Determine the [X, Y] coordinate at the center of the cell enclosing the given text.  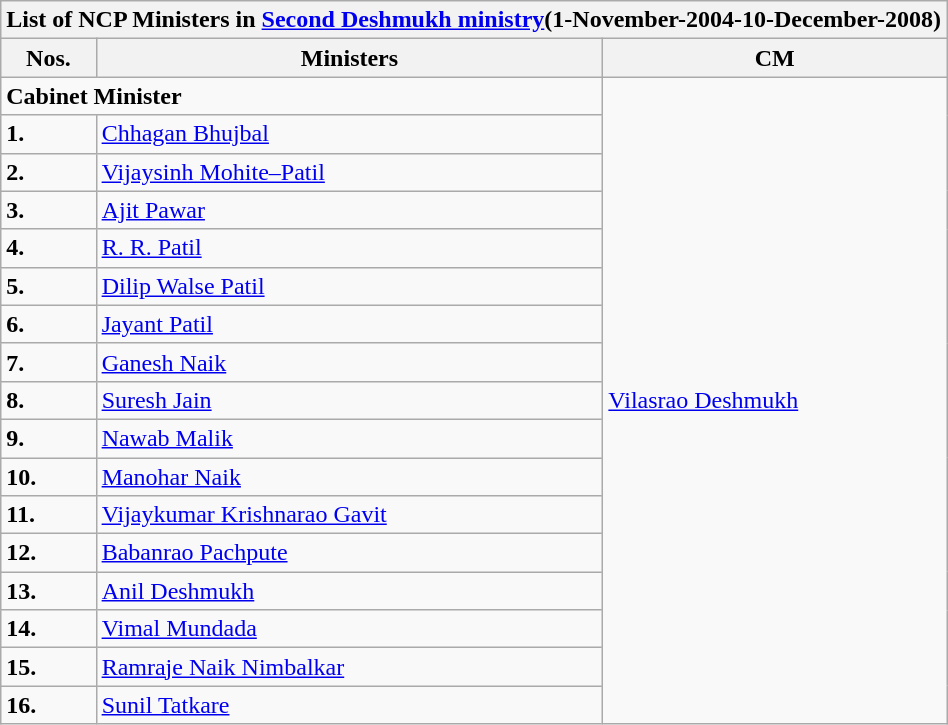
Vilasrao Deshmukh [775, 400]
Sunil Tatkare [350, 705]
13. [48, 591]
Vijaysinh Mohite–Patil [350, 172]
5. [48, 286]
4. [48, 248]
Ajit Pawar [350, 210]
CM [775, 58]
11. [48, 515]
Jayant Patil [350, 324]
Nos. [48, 58]
6. [48, 324]
8. [48, 400]
Vijaykumar Krishnarao Gavit [350, 515]
Nawab Malik [350, 438]
List of NCP Ministers in Second Deshmukh ministry(1-November-2004-10-December-2008) [474, 20]
Manohar Naik [350, 477]
Chhagan Bhujbal [350, 134]
Cabinet Minister [302, 96]
Ministers [350, 58]
16. [48, 705]
14. [48, 629]
Babanrao Pachpute [350, 553]
1. [48, 134]
Dilip Walse Patil [350, 286]
R. R. Patil [350, 248]
Ramraje Naik Nimbalkar [350, 667]
Suresh Jain [350, 400]
7. [48, 362]
Anil Deshmukh [350, 591]
15. [48, 667]
9. [48, 438]
12. [48, 553]
Vimal Mundada [350, 629]
3. [48, 210]
10. [48, 477]
2. [48, 172]
Ganesh Naik [350, 362]
